Identify which cell holds the provided text, then report its (X, Y) central coordinate. 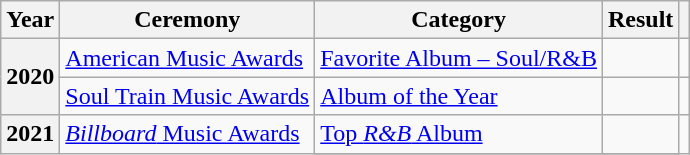
2021 (30, 134)
Category (459, 20)
Result (640, 20)
Favorite Album – Soul/R&B (459, 58)
2020 (30, 77)
Top R&B Album (459, 134)
Ceremony (188, 20)
Soul Train Music Awards (188, 96)
American Music Awards (188, 58)
Year (30, 20)
Billboard Music Awards (188, 134)
Album of the Year (459, 96)
